Output the [X, Y] coordinate of the center of the cell containing the given text.  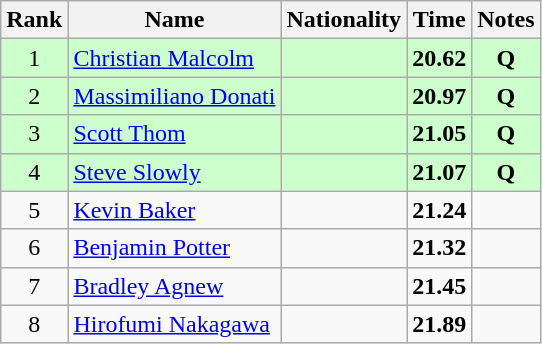
7 [34, 286]
3 [34, 134]
Rank [34, 20]
21.05 [440, 134]
Benjamin Potter [174, 248]
21.45 [440, 286]
20.62 [440, 58]
Notes [506, 20]
Kevin Baker [174, 210]
6 [34, 248]
Nationality [344, 20]
Time [440, 20]
Hirofumi Nakagawa [174, 324]
Christian Malcolm [174, 58]
8 [34, 324]
5 [34, 210]
20.97 [440, 96]
1 [34, 58]
21.24 [440, 210]
Bradley Agnew [174, 286]
2 [34, 96]
21.07 [440, 172]
Steve Slowly [174, 172]
Name [174, 20]
4 [34, 172]
21.89 [440, 324]
21.32 [440, 248]
Massimiliano Donati [174, 96]
Scott Thom [174, 134]
